From the cell containing the given text, extract its center point as (x, y) coordinate. 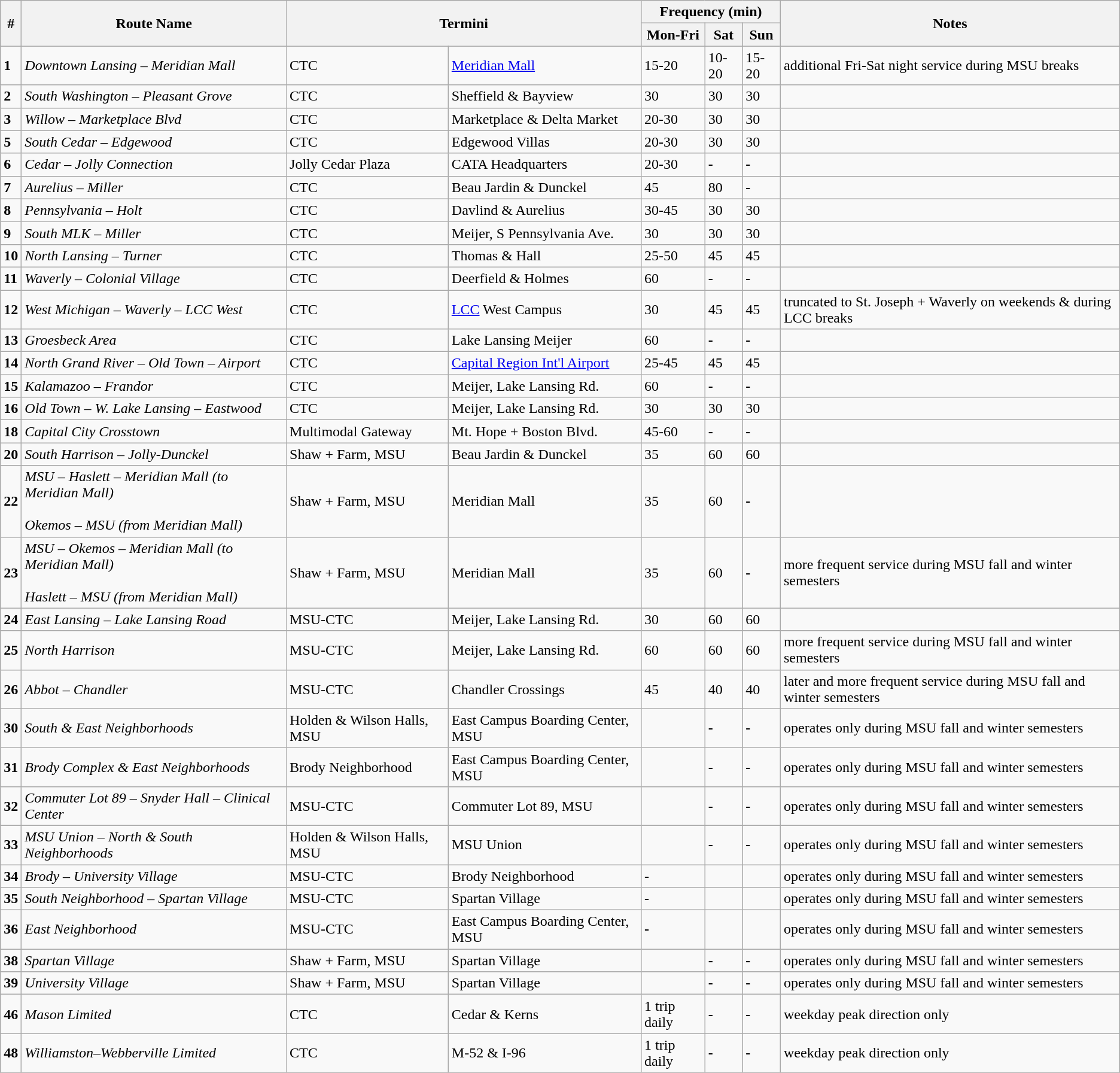
10 (11, 256)
Groesbeck Area (154, 341)
80 (724, 187)
2 (11, 96)
North Grand River – Old Town – Airport (154, 363)
3 (11, 119)
34 (11, 876)
Mason Limited (154, 1014)
12 (11, 309)
5 (11, 142)
Notes (950, 23)
Thomas & Hall (544, 256)
13 (11, 341)
Sun (762, 35)
West Michigan – Waverly – LCC West (154, 309)
Cedar & Kerns (544, 1014)
CATA Headquarters (544, 165)
North Lansing – Turner (154, 256)
22 (11, 501)
Commuter Lot 89 – Snyder Hall – Clinical Center (154, 805)
20 (11, 454)
Old Town – W. Lake Lansing – Eastwood (154, 409)
23 (11, 572)
Downtown Lansing – Meridian Mall (154, 66)
Commuter Lot 89, MSU (544, 805)
Willow – Marketplace Blvd (154, 119)
MSU – Haslett – Meridian Mall (to Meridian Mall)Okemos – MSU (from Meridian Mall) (154, 501)
Waverly – Colonial Village (154, 278)
truncated to St. Joseph + Waverly on weekends & during LCC breaks (950, 309)
MSU Union (544, 845)
Cedar – Jolly Connection (154, 165)
30-45 (674, 210)
Abbot – Chandler (154, 689)
Sat (724, 35)
MSU – Okemos – Meridian Mall (to Meridian Mall)Haslett – MSU (from Meridian Mall) (154, 572)
18 (11, 431)
Brody Complex & East Neighborhoods (154, 767)
8 (11, 210)
33 (11, 845)
LCC West Campus (544, 309)
46 (11, 1014)
Pennsylvania – Holt (154, 210)
Sheffield & Bayview (544, 96)
South Neighborhood – Spartan Village (154, 899)
36 (11, 930)
East Lansing – Lake Lansing Road (154, 619)
Frequency (min) (711, 12)
North Harrison (154, 650)
University Village (154, 983)
additional Fri-Sat night service during MSU breaks (950, 66)
Marketplace & Delta Market (544, 119)
32 (11, 805)
25-45 (674, 363)
Route Name (154, 23)
Termini (464, 23)
Deerfield & Holmes (544, 278)
24 (11, 619)
Mt. Hope + Boston Blvd. (544, 431)
Multimodal Gateway (367, 431)
Jolly Cedar Plaza (367, 165)
South MLK – Miller (154, 233)
14 (11, 363)
Davlind & Aurelius (544, 210)
1 (11, 66)
M-52 & I-96 (544, 1053)
26 (11, 689)
38 (11, 960)
South Harrison – Jolly-Dunckel (154, 454)
South Washington – Pleasant Grove (154, 96)
45-60 (674, 431)
9 (11, 233)
Mon-Fri (674, 35)
31 (11, 767)
Aurelius – Miller (154, 187)
Brody – University Village (154, 876)
Edgewood Villas (544, 142)
# (11, 23)
MSU Union – North & South Neighborhoods (154, 845)
15 (11, 386)
later and more frequent service during MSU fall and winter semesters (950, 689)
Capital City Crosstown (154, 431)
10-20 (724, 66)
7 (11, 187)
16 (11, 409)
Lake Lansing Meijer (544, 341)
6 (11, 165)
39 (11, 983)
25 (11, 650)
Kalamazoo – Frandor (154, 386)
South Cedar – Edgewood (154, 142)
48 (11, 1053)
South & East Neighborhoods (154, 728)
Meijer, S Pennsylvania Ave. (544, 233)
Williamston–Webberville Limited (154, 1053)
East Neighborhood (154, 930)
25-50 (674, 256)
Chandler Crossings (544, 689)
Capital Region Int'l Airport (544, 363)
11 (11, 278)
